Identify which cell holds the provided text, then report its (x, y) central coordinate. 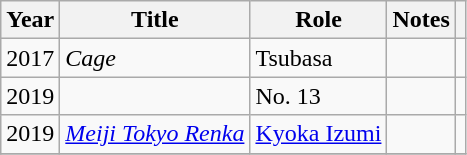
Tsubasa (318, 58)
Kyoka Izumi (318, 134)
2017 (30, 58)
No. 13 (318, 96)
Cage (155, 58)
Year (30, 20)
Title (155, 20)
Notes (421, 20)
Meiji Tokyo Renka (155, 134)
Role (318, 20)
